Locate the cell with the specified text and output its (x, y) center coordinate. 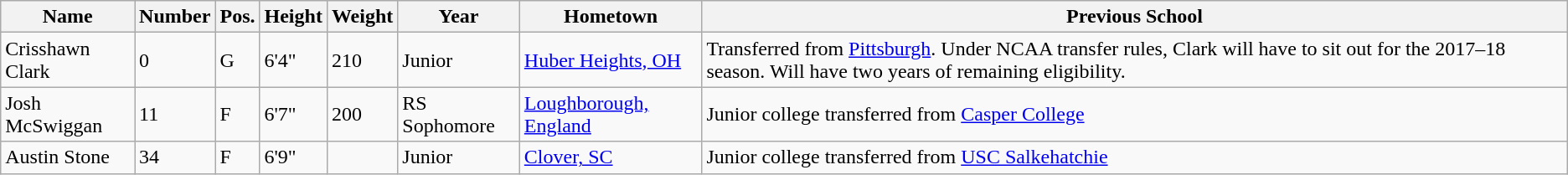
Pos. (238, 17)
6'4" (293, 60)
11 (175, 114)
0 (175, 60)
34 (175, 157)
Junior college transferred from USC Salkehatchie (1134, 157)
210 (362, 60)
Weight (362, 17)
6'7" (293, 114)
Huber Heights, OH (611, 60)
Austin Stone (68, 157)
Loughborough, England (611, 114)
Previous School (1134, 17)
Hometown (611, 17)
Clover, SC (611, 157)
Year (459, 17)
Crisshawn Clark (68, 60)
200 (362, 114)
RS Sophomore (459, 114)
Height (293, 17)
Name (68, 17)
Junior college transferred from Casper College (1134, 114)
6'9" (293, 157)
G (238, 60)
Josh McSwiggan (68, 114)
Number (175, 17)
